Provide the (X, Y) coordinate of the cell's center where the given text is located.  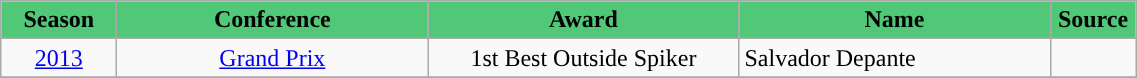
Salvador Depante (894, 58)
Source (1093, 20)
Grand Prix (272, 58)
Award (584, 20)
Season (59, 20)
Name (894, 20)
Conference (272, 20)
2013 (59, 58)
1st Best Outside Spiker (584, 58)
